Return the [x, y] coordinate for the center point of the cell that contains the specified text.  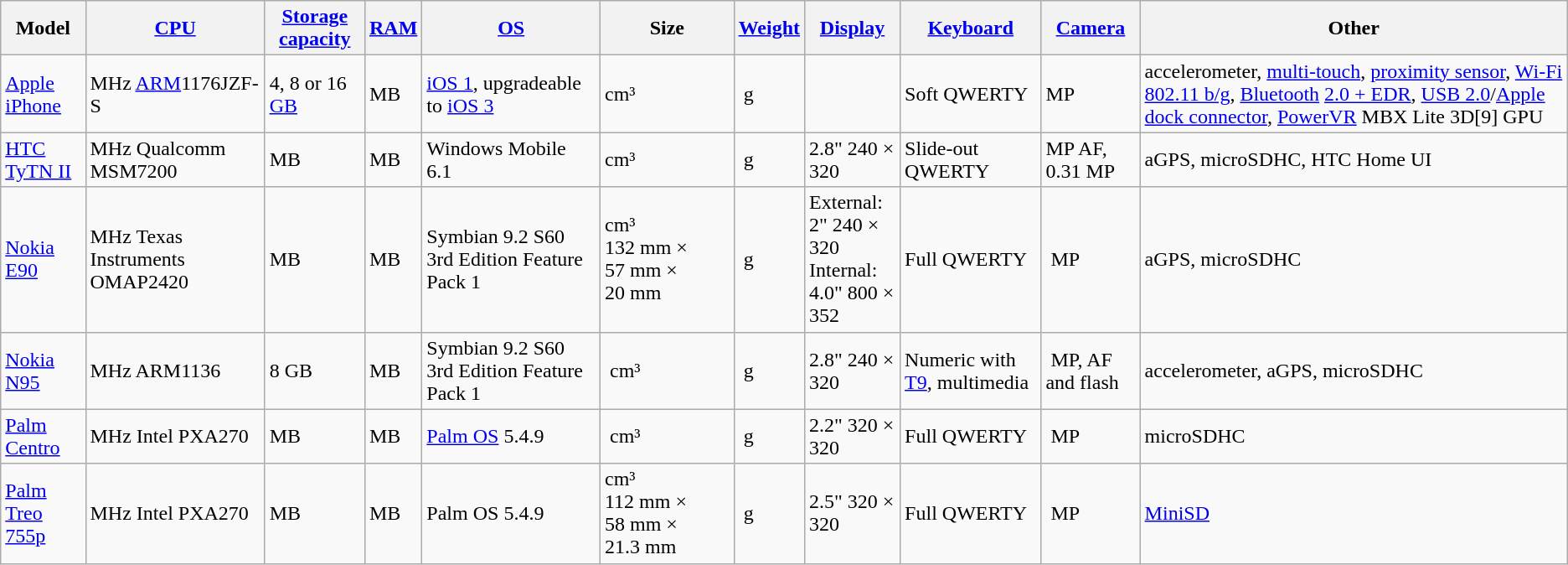
Nokia N95 [44, 371]
Windows Mobile 6.1 [511, 159]
Numeric with T9, multimedia [971, 371]
8 GB [315, 371]
aGPS, microSDHC [1354, 260]
4, 8 or 16 GB [315, 94]
External: 2" 240 × 320 Internal: 4.0" 800 × 352 [853, 260]
cm³132 mm × 57 mm × 20 mm [667, 260]
MHz Qualcomm MSM7200 [175, 159]
Keyboard [971, 29]
accelerometer, multi-touch, proximity sensor, Wi-Fi 802.11 b/g, Bluetooth 2.0 + EDR, USB 2.0/Apple dock connector, PowerVR MBX Lite 3D[9] GPU [1354, 94]
MHz ARM1136 [175, 371]
OS [511, 29]
Other [1354, 29]
aGPS, microSDHC, HTC Home UI [1354, 159]
Weight [769, 29]
HTC TyTN II [44, 159]
Palm Centro [44, 436]
RAM [393, 29]
MHz Texas Instruments OMAP2420 [175, 260]
accelerometer, aGPS, microSDHC [1354, 371]
CPU [175, 29]
2.2" 320 × 320 [853, 436]
cm³ 112 mm × 58 mm × 21.3 mm [667, 513]
MHz ARM1176JZF-S [175, 94]
Slide-out QWERTY [971, 159]
MP, AF and flash [1091, 371]
Storage capacity [315, 29]
2.5" 320 × 320 [853, 513]
Display [853, 29]
Soft QWERTY [971, 94]
microSDHC [1354, 436]
Apple iPhone [44, 94]
Palm Treo 755p [44, 513]
iOS 1, upgradeable to iOS 3 [511, 94]
Size [667, 29]
MP AF, 0.31 MP [1091, 159]
Nokia E90 [44, 260]
Model [44, 29]
MiniSD [1354, 513]
Camera [1091, 29]
